Provide the [X, Y] coordinate of the cell's center where the given text is located.  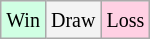
Loss [126, 20]
Win [24, 20]
Draw [72, 20]
